Output the (x, y) coordinate of the center of the cell containing the given text.  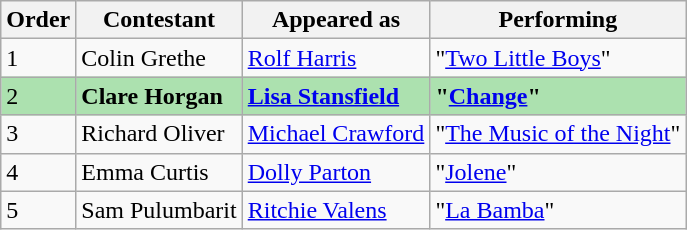
Appeared as (336, 20)
Clare Horgan (159, 96)
Performing (558, 20)
"Jolene" (558, 172)
1 (38, 58)
"La Bamba" (558, 210)
Michael Crawford (336, 134)
Richard Oliver (159, 134)
5 (38, 210)
Sam Pulumbarit (159, 210)
Order (38, 20)
Colin Grethe (159, 58)
"Change" (558, 96)
Emma Curtis (159, 172)
"The Music of the Night" (558, 134)
2 (38, 96)
"Two Little Boys" (558, 58)
Dolly Parton (336, 172)
Lisa Stansfield (336, 96)
4 (38, 172)
Rolf Harris (336, 58)
Contestant (159, 20)
3 (38, 134)
Ritchie Valens (336, 210)
